Return [X, Y] of the center of cell containing provided text 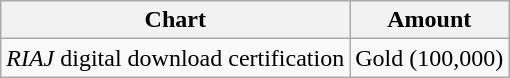
Chart [176, 20]
Amount [430, 20]
RIAJ digital download certification [176, 58]
Gold (100,000) [430, 58]
